Provide the (x, y) coordinate of the cell's center where the given text is located.  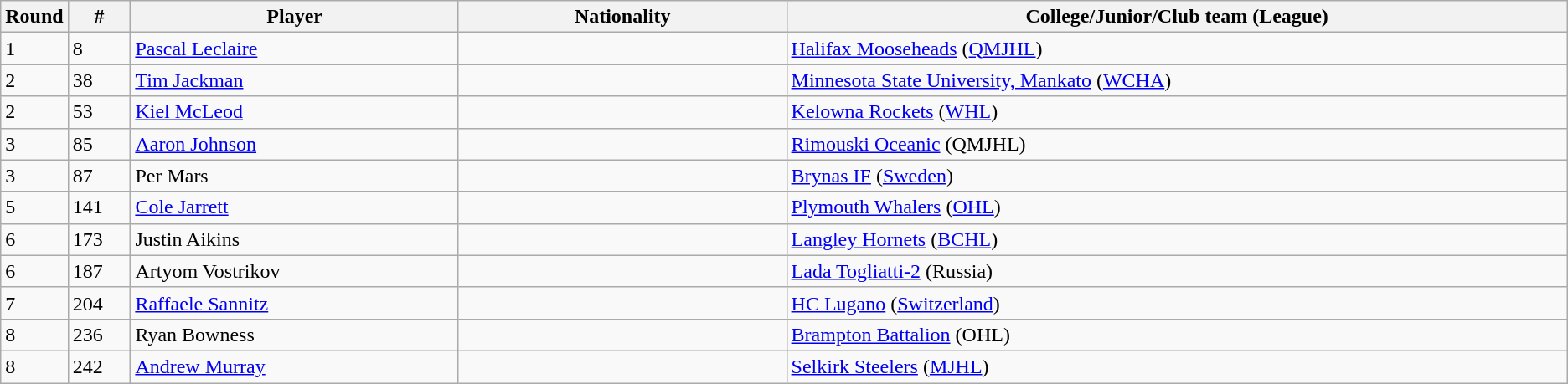
Brampton Battalion (OHL) (1177, 335)
Kiel McLeod (295, 112)
Rimouski Oceanic (QMJHL) (1177, 144)
Artyom Vostrikov (295, 271)
7 (34, 303)
87 (99, 176)
Nationality (622, 17)
# (99, 17)
Plymouth Whalers (OHL) (1177, 207)
Halifax Mooseheads (QMJHL) (1177, 49)
Raffaele Sannitz (295, 303)
Player (295, 17)
38 (99, 80)
Round (34, 17)
HC Lugano (Switzerland) (1177, 303)
Selkirk Steelers (MJHL) (1177, 366)
85 (99, 144)
Aaron Johnson (295, 144)
Per Mars (295, 176)
1 (34, 49)
187 (99, 271)
242 (99, 366)
141 (99, 207)
College/Junior/Club team (League) (1177, 17)
Kelowna Rockets (WHL) (1177, 112)
Justin Aikins (295, 239)
173 (99, 239)
Andrew Murray (295, 366)
Lada Togliatti-2 (Russia) (1177, 271)
Pascal Leclaire (295, 49)
Tim Jackman (295, 80)
53 (99, 112)
204 (99, 303)
Brynas IF (Sweden) (1177, 176)
236 (99, 335)
Langley Hornets (BCHL) (1177, 239)
Minnesota State University, Mankato (WCHA) (1177, 80)
5 (34, 207)
Ryan Bowness (295, 335)
Cole Jarrett (295, 207)
